Extract the (x, y) coordinate from the center of the cell holding the provided text.  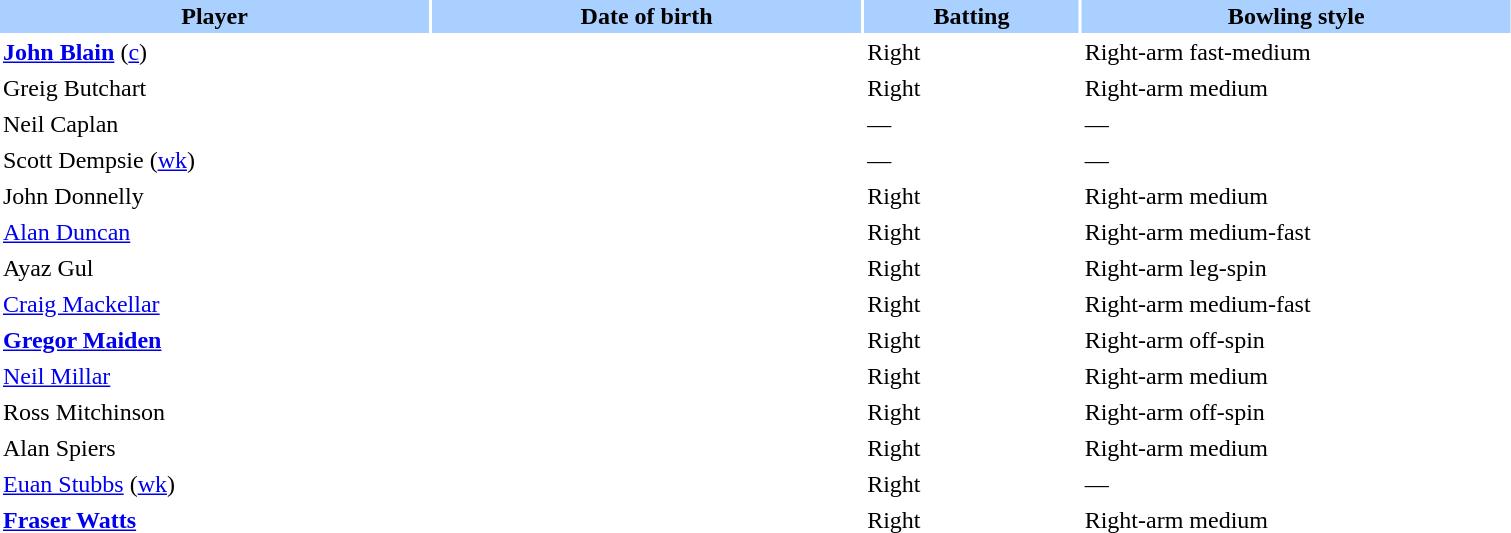
Neil Millar (214, 376)
Player (214, 16)
Neil Caplan (214, 124)
Alan Spiers (214, 448)
John Donnelly (214, 196)
John Blain (c) (214, 52)
Craig Mackellar (214, 304)
Scott Dempsie (wk) (214, 160)
Euan Stubbs (wk) (214, 484)
Gregor Maiden (214, 340)
Ayaz Gul (214, 268)
Date of birth (646, 16)
Ross Mitchinson (214, 412)
Right-arm fast-medium (1296, 52)
Right-arm leg-spin (1296, 268)
Alan Duncan (214, 232)
Bowling style (1296, 16)
Greig Butchart (214, 88)
Batting (972, 16)
